Extract the (x, y) coordinate from the center of the cell holding the provided text.  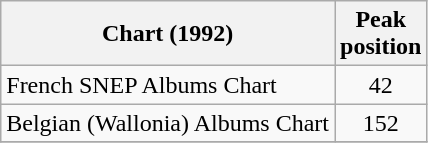
French SNEP Albums Chart (168, 85)
42 (380, 85)
Belgian (Wallonia) Albums Chart (168, 123)
Peakposition (380, 34)
152 (380, 123)
Chart (1992) (168, 34)
